Search for the cell housing the specified text and yield its [x, y] center coordinate. 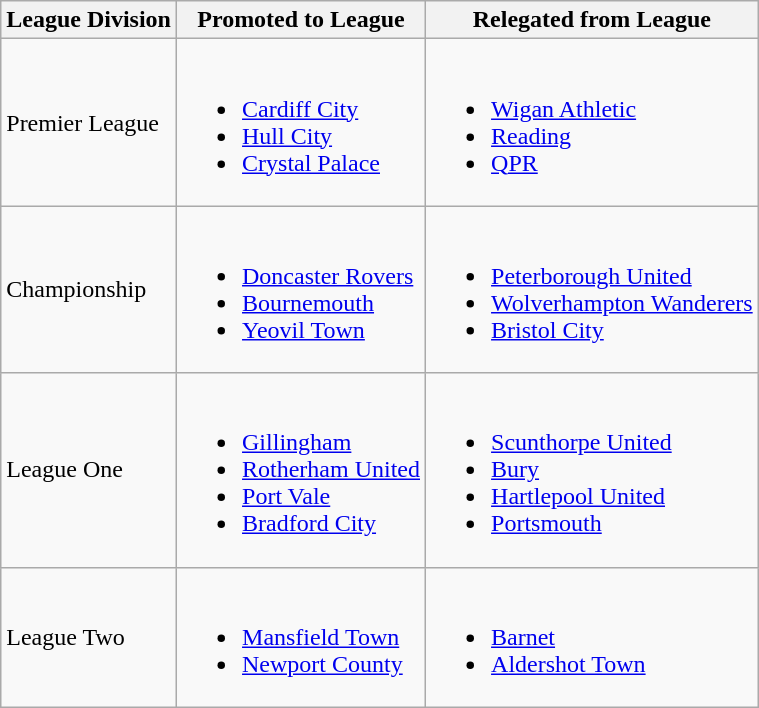
Relegated from League [592, 20]
Gillingham Rotherham United Port Vale Bradford City [302, 470]
League One [89, 470]
Doncaster Rovers Bournemouth Yeovil Town [302, 290]
Mansfield Town Newport County [302, 637]
Cardiff City Hull City Crystal Palace [302, 122]
League Two [89, 637]
Championship [89, 290]
Scunthorpe United Bury Hartlepool United Portsmouth [592, 470]
Barnet Aldershot Town [592, 637]
Peterborough United Wolverhampton Wanderers Bristol City [592, 290]
Promoted to League [302, 20]
Wigan Athletic Reading QPR [592, 122]
League Division [89, 20]
Premier League [89, 122]
